Find where the given text appears and provide that cell's center as (x, y) coordinate. 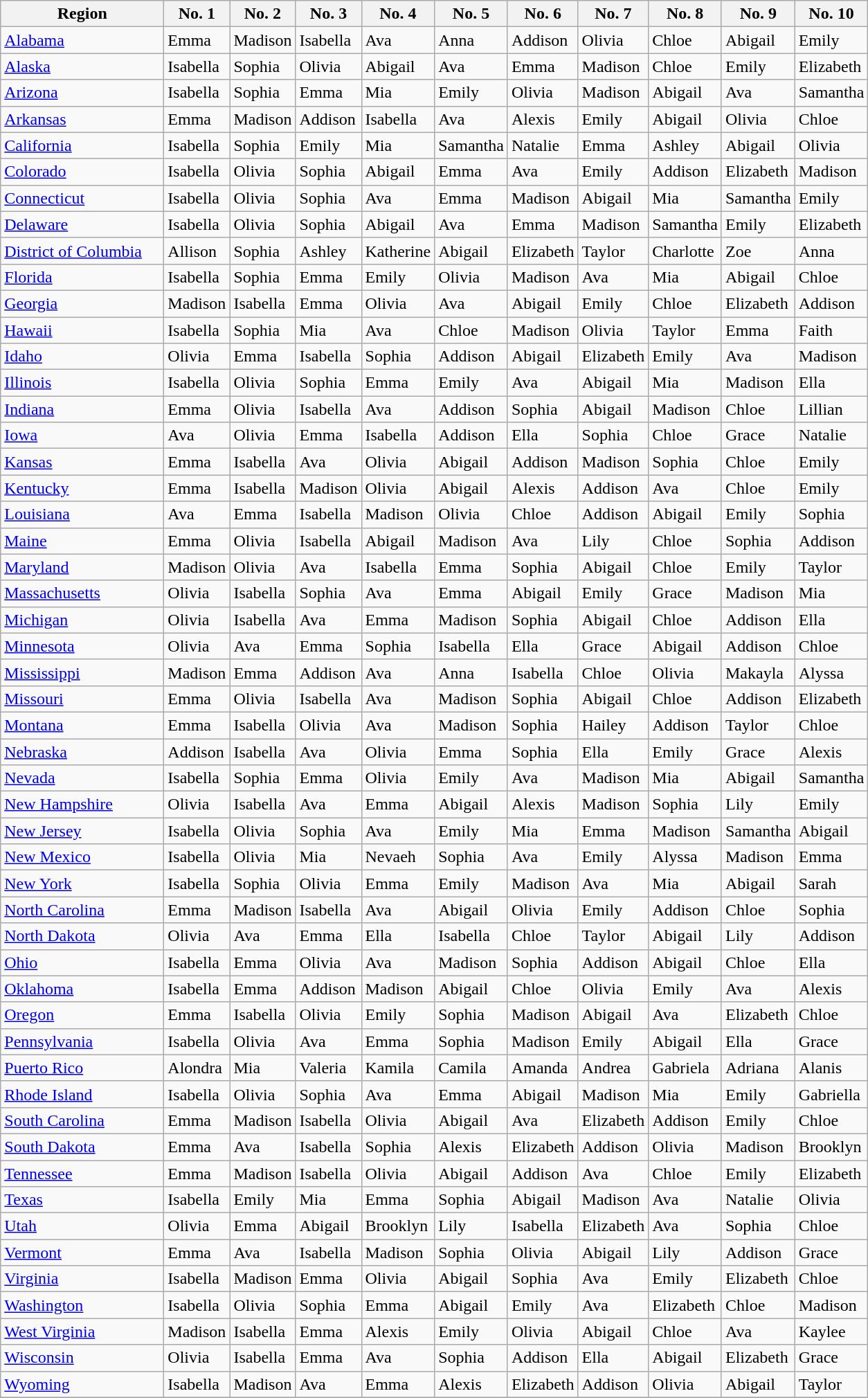
Kaylee (831, 1332)
Texas (82, 1200)
Wyoming (82, 1384)
New Jersey (82, 831)
Puerto Rico (82, 1068)
Nevaeh (398, 857)
Maine (82, 541)
No. 3 (328, 14)
Lillian (831, 409)
Missouri (82, 699)
Iowa (82, 436)
Gabriella (831, 1094)
Oregon (82, 1015)
New Hampshire (82, 805)
West Virginia (82, 1332)
No. 2 (263, 14)
Vermont (82, 1253)
Washington (82, 1305)
Utah (82, 1226)
Kansas (82, 462)
Gabriela (685, 1068)
No. 9 (758, 14)
Adriana (758, 1068)
Indiana (82, 409)
Wisconsin (82, 1358)
Sarah (831, 884)
New Mexico (82, 857)
Nevada (82, 778)
South Dakota (82, 1147)
Alabama (82, 40)
Valeria (328, 1068)
No. 8 (685, 14)
Allison (197, 251)
Illinois (82, 383)
Florida (82, 277)
No. 4 (398, 14)
Georgia (82, 303)
Louisiana (82, 514)
Minnesota (82, 646)
Colorado (82, 172)
Amanda (543, 1068)
Delaware (82, 224)
North Carolina (82, 910)
New York (82, 884)
Region (82, 14)
District of Columbia (82, 251)
Zoe (758, 251)
Hailey (613, 725)
No. 7 (613, 14)
Alanis (831, 1068)
South Carolina (82, 1120)
Alondra (197, 1068)
Michigan (82, 620)
Virginia (82, 1279)
California (82, 145)
Hawaii (82, 330)
Faith (831, 330)
Massachusetts (82, 593)
No. 5 (471, 14)
Ohio (82, 962)
Katherine (398, 251)
Nebraska (82, 751)
Montana (82, 725)
Pennsylvania (82, 1041)
Alaska (82, 66)
No. 1 (197, 14)
Mississippi (82, 672)
Kamila (398, 1068)
Maryland (82, 567)
Charlotte (685, 251)
No. 10 (831, 14)
North Dakota (82, 936)
Arkansas (82, 119)
Tennessee (82, 1174)
Andrea (613, 1068)
Rhode Island (82, 1094)
No. 6 (543, 14)
Oklahoma (82, 989)
Idaho (82, 357)
Arizona (82, 93)
Connecticut (82, 198)
Makayla (758, 672)
Kentucky (82, 488)
Camila (471, 1068)
